Locate the cell with the specified text and output its (x, y) center coordinate. 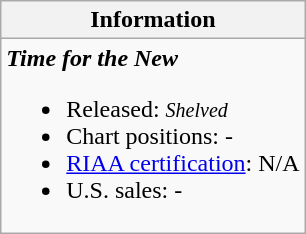
Time for the NewReleased: ShelvedChart positions: -RIAA certification: N/AU.S. sales: - (153, 136)
Information (153, 20)
